Search for the cell housing the specified text and yield its [X, Y] center coordinate. 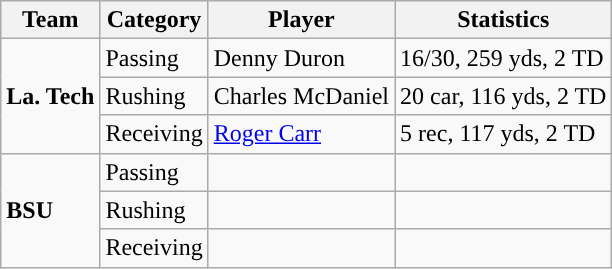
Statistics [504, 20]
Player [301, 20]
20 car, 116 yds, 2 TD [504, 96]
Team [50, 20]
Category [154, 20]
La. Tech [50, 96]
16/30, 259 yds, 2 TD [504, 58]
Denny Duron [301, 58]
Charles McDaniel [301, 96]
Roger Carr [301, 134]
BSU [50, 210]
5 rec, 117 yds, 2 TD [504, 134]
